Search for the cell housing the specified text and yield its (x, y) center coordinate. 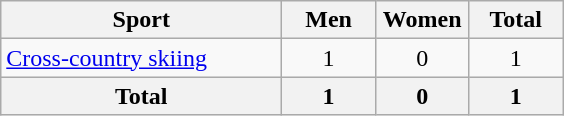
Men (329, 20)
Women (422, 20)
Cross-country skiing (142, 58)
Sport (142, 20)
